Return the (x, y) coordinate for the center point of the cell that contains the specified text.  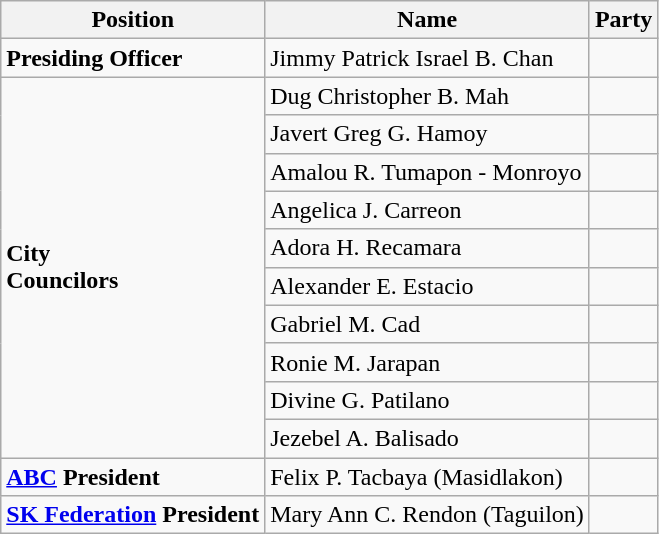
Alexander E. Estacio (428, 286)
Name (428, 20)
Divine G. Patilano (428, 400)
CityCouncilors (133, 268)
Dug Christopher B. Mah (428, 96)
Angelica J. Carreon (428, 210)
Party (623, 20)
Amalou R. Tumapon - Monroyo (428, 172)
Felix P. Tacbaya (Masidlakon) (428, 477)
Gabriel M. Cad (428, 324)
Jimmy Patrick Israel B. Chan (428, 58)
Adora H. Recamara (428, 248)
SK Federation President (133, 515)
Presiding Officer (133, 58)
Ronie M. Jarapan (428, 362)
Jezebel A. Balisado (428, 438)
ABC President (133, 477)
Mary Ann C. Rendon (Taguilon) (428, 515)
Javert Greg G. Hamoy (428, 134)
Position (133, 20)
